Provide the (X, Y) coordinate of the cell's center where the given text is located.  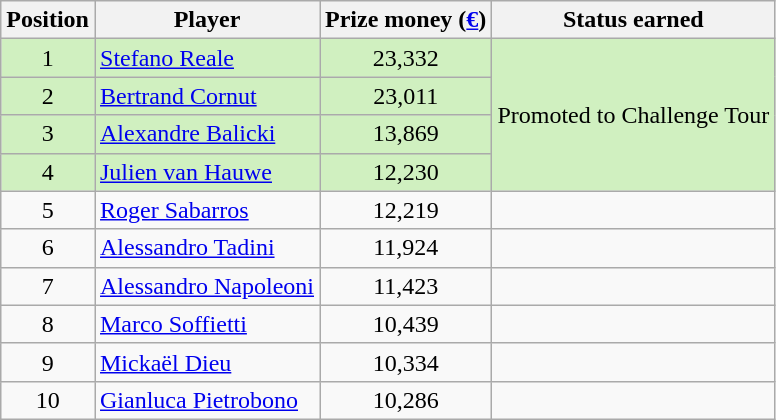
Stefano Reale (206, 58)
23,332 (406, 58)
8 (48, 324)
9 (48, 362)
10,286 (406, 400)
Bertrand Cornut (206, 96)
Marco Soffietti (206, 324)
4 (48, 172)
10,439 (406, 324)
12,219 (406, 210)
Promoted to Challenge Tour (634, 115)
Gianluca Pietrobono (206, 400)
10 (48, 400)
3 (48, 134)
Alessandro Tadini (206, 248)
Julien van Hauwe (206, 172)
Prize money (€) (406, 20)
12,230 (406, 172)
Alessandro Napoleoni (206, 286)
5 (48, 210)
10,334 (406, 362)
Status earned (634, 20)
13,869 (406, 134)
23,011 (406, 96)
1 (48, 58)
Mickaël Dieu (206, 362)
Alexandre Balicki (206, 134)
11,423 (406, 286)
6 (48, 248)
7 (48, 286)
Roger Sabarros (206, 210)
Position (48, 20)
Player (206, 20)
2 (48, 96)
11,924 (406, 248)
